From the cell containing the given text, extract its center point as [x, y] coordinate. 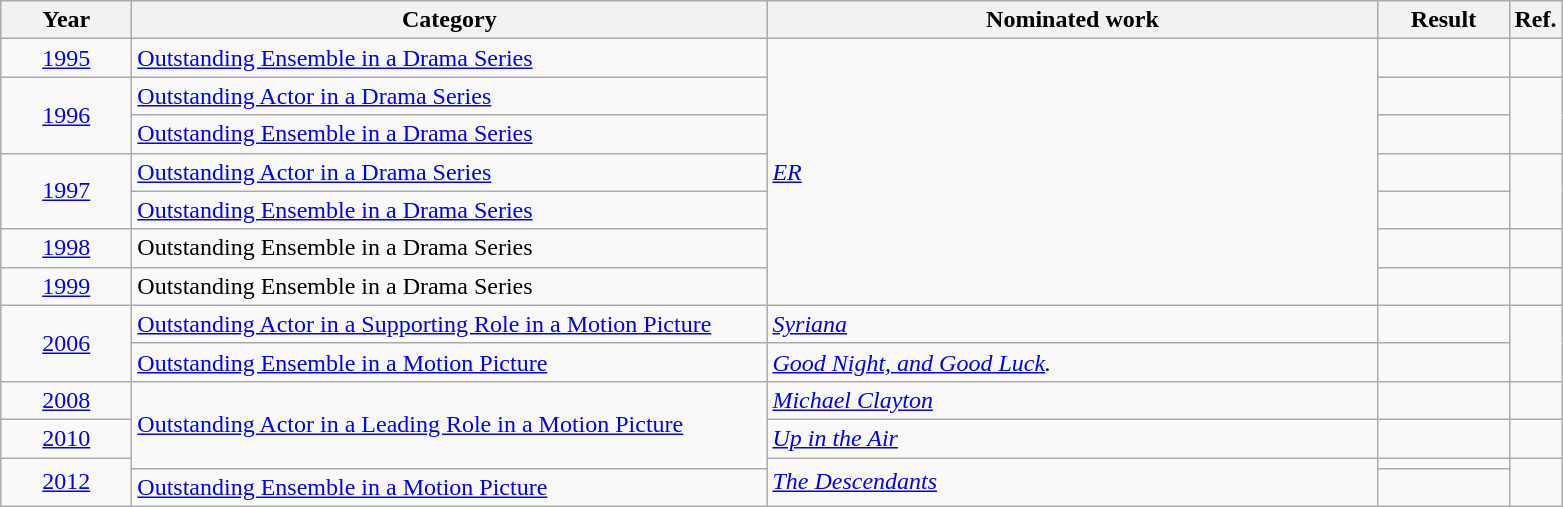
1995 [66, 58]
Ref. [1536, 20]
2008 [66, 400]
ER [1072, 172]
Syriana [1072, 324]
Result [1444, 20]
Up in the Air [1072, 438]
2006 [66, 343]
1999 [66, 286]
Nominated work [1072, 20]
Good Night, and Good Luck. [1072, 362]
2010 [66, 438]
The Descendants [1072, 482]
Outstanding Actor in a Leading Role in a Motion Picture [450, 424]
1996 [66, 115]
2012 [66, 482]
Year [66, 20]
1997 [66, 191]
Michael Clayton [1072, 400]
Outstanding Actor in a Supporting Role in a Motion Picture [450, 324]
1998 [66, 248]
Category [450, 20]
